Provide the [x, y] coordinate of the cell's center where the given text is located.  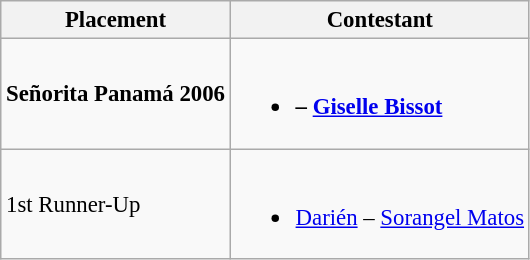
Darién – Sorangel Matos [380, 204]
Señorita Panamá 2006 [116, 94]
1st Runner-Up [116, 204]
Contestant [380, 20]
– Giselle Bissot [380, 94]
Placement [116, 20]
